Return [X, Y] of the center of cell containing provided text 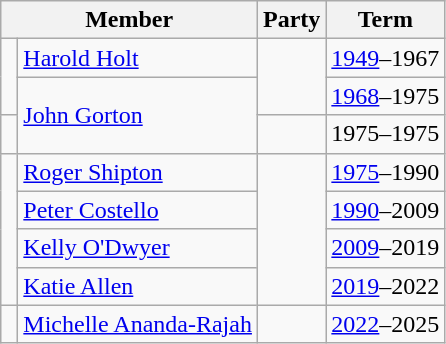
2019–2022 [386, 286]
1990–2009 [386, 210]
Roger Shipton [138, 172]
1975–1990 [386, 172]
1968–1975 [386, 96]
Michelle Ananda-Rajah [138, 324]
2022–2025 [386, 324]
Harold Holt [138, 58]
Party [291, 20]
1975–1975 [386, 134]
2009–2019 [386, 248]
Peter Costello [138, 210]
Katie Allen [138, 286]
John Gorton [138, 115]
Member [130, 20]
Kelly O'Dwyer [138, 248]
1949–1967 [386, 58]
Term [386, 20]
